Pinpoint the cell where the given text exists, returning its (X, Y) midpoint coordinate. 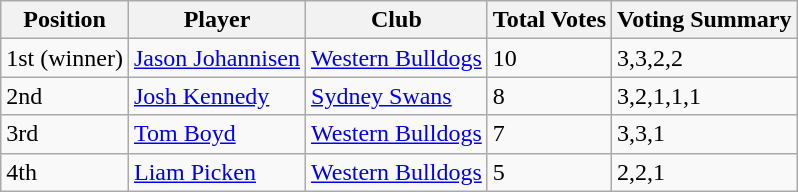
7 (549, 134)
3rd (65, 134)
8 (549, 96)
3,3,1 (705, 134)
Sydney Swans (397, 96)
3,3,2,2 (705, 58)
Josh Kennedy (216, 96)
4th (65, 172)
3,2,1,1,1 (705, 96)
Position (65, 20)
10 (549, 58)
Liam Picken (216, 172)
Tom Boyd (216, 134)
Club (397, 20)
Player (216, 20)
Jason Johannisen (216, 58)
2nd (65, 96)
Total Votes (549, 20)
5 (549, 172)
Voting Summary (705, 20)
1st (winner) (65, 58)
2,2,1 (705, 172)
